Identify which cell holds the provided text, then report its (x, y) central coordinate. 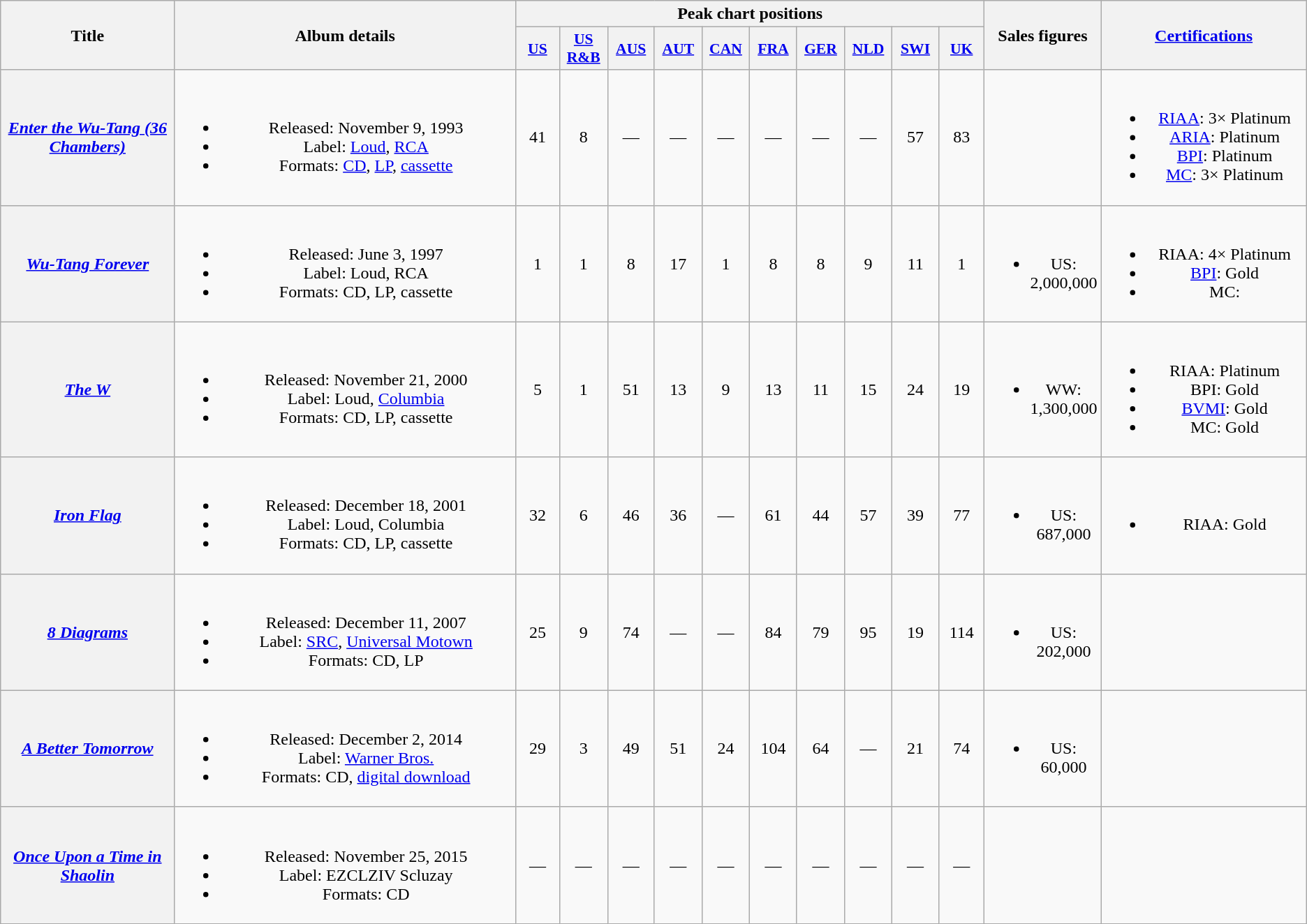
GER (820, 49)
USR&B (584, 49)
Released: December 11, 2007Label: SRC, Universal MotownFormats: CD, LP (345, 632)
8 Diagrams (88, 632)
44 (820, 515)
84 (774, 632)
Peak chart positions (750, 14)
Released: November 9, 1993Label: Loud, RCAFormats: CD, LP, cassette (345, 137)
21 (916, 748)
Once Upon a Time in Shaolin (88, 865)
AUS (631, 49)
114 (962, 632)
36 (678, 515)
RIAA: PlatinumBPI: GoldBVMI: GoldMC: Gold (1204, 389)
77 (962, 515)
RIAA: 3× PlatinumARIA: PlatinumBPI: PlatinumMC: 3× Platinum (1204, 137)
WW: 1,300,000 (1043, 389)
6 (584, 515)
79 (820, 632)
Iron Flag (88, 515)
US: 687,000 (1043, 515)
Enter the Wu-Tang (36 Chambers) (88, 137)
25 (538, 632)
Released: December 2, 2014Label: Warner Bros.Formats: CD, digital download (345, 748)
Wu-Tang Forever (88, 264)
RIAA: 4× PlatinumBPI: GoldMC: (1204, 264)
US: 60,000 (1043, 748)
SWI (916, 49)
17 (678, 264)
US: 2,000,000 (1043, 264)
41 (538, 137)
104 (774, 748)
5 (538, 389)
Released: November 21, 2000Label: Loud, ColumbiaFormats: CD, LP, cassette (345, 389)
83 (962, 137)
Title (88, 35)
FRA (774, 49)
Released: December 18, 2001Label: Loud, ColumbiaFormats: CD, LP, cassette (345, 515)
AUT (678, 49)
32 (538, 515)
15 (869, 389)
RIAA: Gold (1204, 515)
3 (584, 748)
Certifications (1204, 35)
61 (774, 515)
Album details (345, 35)
29 (538, 748)
46 (631, 515)
95 (869, 632)
US: 202,000 (1043, 632)
CAN (725, 49)
Released: November 25, 2015Label: EZCLZIV ScluzayFormats: CD (345, 865)
UK (962, 49)
NLD (869, 49)
64 (820, 748)
Released: June 3, 1997Label: Loud, RCAFormats: CD, LP, cassette (345, 264)
39 (916, 515)
49 (631, 748)
A Better Tomorrow (88, 748)
The W (88, 389)
Sales figures (1043, 35)
US (538, 49)
